Scan for the cell matching the given text and deliver its [x, y] coordinate at center. 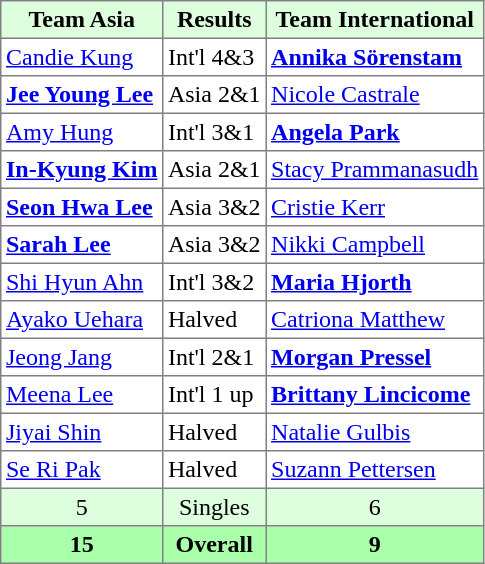
Int'l 3&1 [214, 132]
Meena Lee [82, 395]
Shi Hyun Ahn [82, 282]
Team Asia [82, 20]
Team International [375, 20]
Int'l 4&3 [214, 57]
5 [82, 507]
Morgan Pressel [375, 357]
Jiyai Shin [82, 432]
Int'l 1 up [214, 395]
Jee Young Lee [82, 95]
In-Kyung Kim [82, 170]
Natalie Gulbis [375, 432]
Amy Hung [82, 132]
15 [82, 545]
Sarah Lee [82, 245]
Maria Hjorth [375, 282]
Seon Hwa Lee [82, 207]
Suzann Pettersen [375, 470]
Cristie Kerr [375, 207]
Angela Park [375, 132]
Singles [214, 507]
Int'l 3&2 [214, 282]
Int'l 2&1 [214, 357]
Candie Kung [82, 57]
Stacy Prammanasudh [375, 170]
Annika Sörenstam [375, 57]
Brittany Lincicome [375, 395]
6 [375, 507]
Se Ri Pak [82, 470]
Nicole Castrale [375, 95]
Jeong Jang [82, 357]
Ayako Uehara [82, 320]
9 [375, 545]
Results [214, 20]
Catriona Matthew [375, 320]
Nikki Campbell [375, 245]
Overall [214, 545]
